Return (X, Y) of the center of cell containing provided text 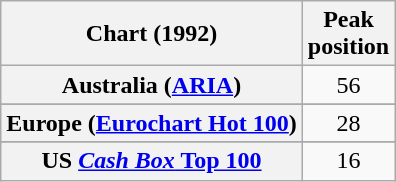
Chart (1992) (152, 34)
Australia (ARIA) (152, 85)
Peakposition (348, 34)
28 (348, 123)
Europe (Eurochart Hot 100) (152, 123)
56 (348, 85)
16 (348, 161)
US Cash Box Top 100 (152, 161)
